Identify which cell holds the provided text, then report its [x, y] central coordinate. 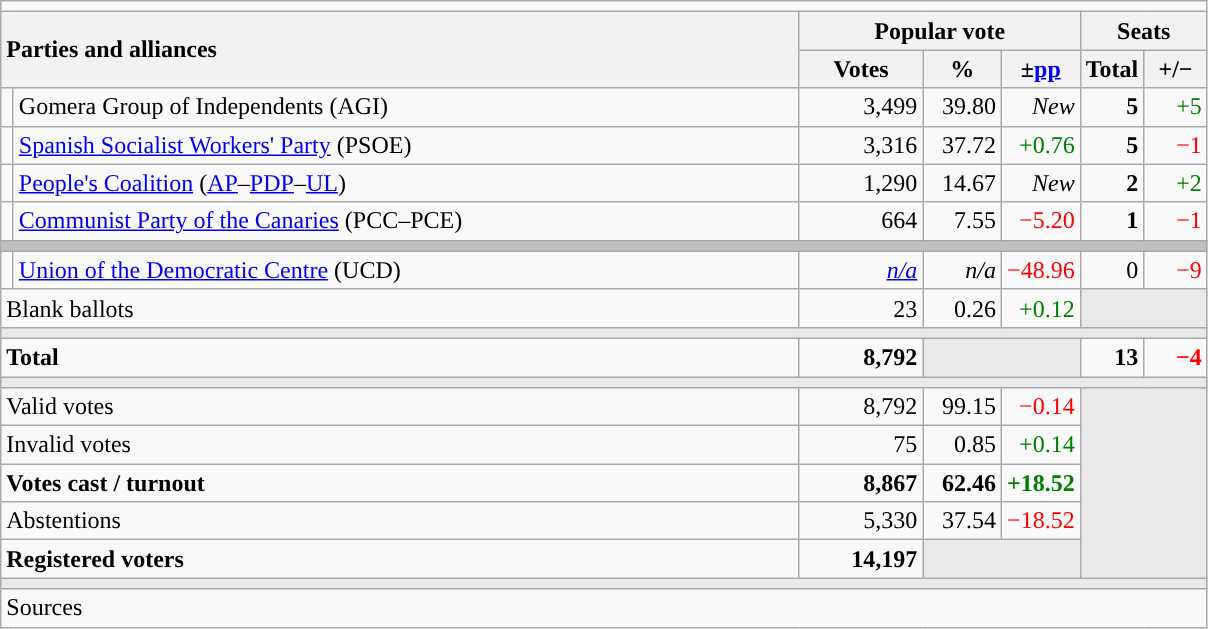
−5.20 [1040, 221]
Abstentions [400, 521]
+2 [1176, 183]
7.55 [962, 221]
5,330 [861, 521]
Blank ballots [400, 308]
Votes cast / turnout [400, 483]
Parties and alliances [400, 50]
People's Coalition (AP–PDP–UL) [406, 183]
2 [1112, 183]
0 [1112, 270]
Valid votes [400, 407]
±pp [1040, 69]
Seats [1144, 31]
Union of the Democratic Centre (UCD) [406, 270]
−0.14 [1040, 407]
+/− [1176, 69]
−4 [1176, 357]
Registered voters [400, 559]
8,867 [861, 483]
Sources [604, 608]
39.80 [962, 107]
Communist Party of the Canaries (PCC–PCE) [406, 221]
3,316 [861, 145]
0.85 [962, 445]
664 [861, 221]
23 [861, 308]
0.26 [962, 308]
3,499 [861, 107]
1 [1112, 221]
+18.52 [1040, 483]
% [962, 69]
Popular vote [940, 31]
13 [1112, 357]
+0.76 [1040, 145]
75 [861, 445]
Invalid votes [400, 445]
+0.12 [1040, 308]
−18.52 [1040, 521]
1,290 [861, 183]
37.72 [962, 145]
−9 [1176, 270]
14.67 [962, 183]
14,197 [861, 559]
62.46 [962, 483]
+5 [1176, 107]
Votes [861, 69]
Spanish Socialist Workers' Party (PSOE) [406, 145]
99.15 [962, 407]
37.54 [962, 521]
Gomera Group of Independents (AGI) [406, 107]
−48.96 [1040, 270]
+0.14 [1040, 445]
